Determine the (X, Y) coordinate at the center of the cell enclosing the given text.  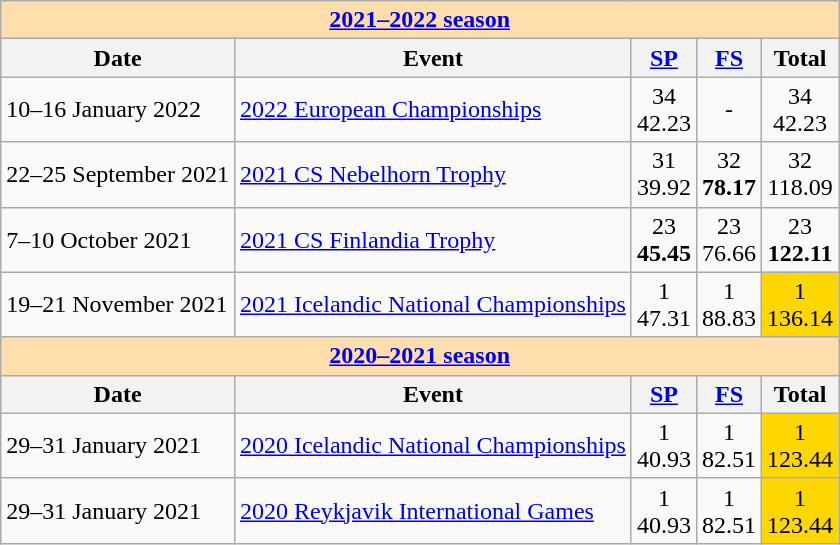
23 45.45 (664, 240)
2020 Reykjavik International Games (432, 510)
2021 CS Nebelhorn Trophy (432, 174)
7–10 October 2021 (118, 240)
1 136.14 (800, 304)
2021 CS Finlandia Trophy (432, 240)
23 122.11 (800, 240)
31 39.92 (664, 174)
23 76.66 (728, 240)
10–16 January 2022 (118, 110)
1 47.31 (664, 304)
2020–2021 season (420, 356)
1 88.83 (728, 304)
2020 Icelandic National Championships (432, 446)
19–21 November 2021 (118, 304)
32 118.09 (800, 174)
2021–2022 season (420, 20)
2022 European Championships (432, 110)
2021 Icelandic National Championships (432, 304)
22–25 September 2021 (118, 174)
32 78.17 (728, 174)
- (728, 110)
